Locate the cell with the specified text and output its [X, Y] center coordinate. 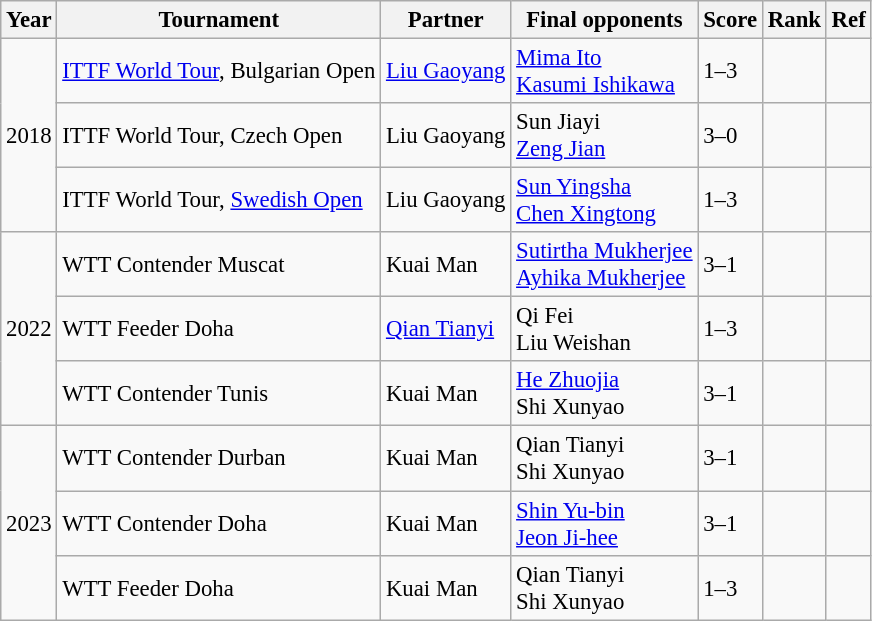
Qi FeiLiu Weishan [604, 330]
Sutirtha MukherjeeAyhika Mukherjee [604, 264]
WTT Contender Tunis [219, 394]
WTT Contender Durban [219, 458]
Sun Jiayi Zeng Jian [604, 136]
Qian Tianyi [446, 330]
2022 [29, 329]
He ZhuojiaShi Xunyao [604, 394]
2018 [29, 136]
Partner [446, 20]
Rank [794, 20]
Shin Yu-binJeon Ji-hee [604, 524]
WTT Contender Muscat [219, 264]
Final opponents [604, 20]
Mima ItoKasumi Ishikawa [604, 72]
3–0 [730, 136]
ITTF World Tour, Czech Open [219, 136]
Year [29, 20]
Score [730, 20]
Tournament [219, 20]
Sun YingshaChen Xingtong [604, 200]
Ref [848, 20]
WTT Contender Doha [219, 524]
ITTF World Tour, Bulgarian Open [219, 72]
ITTF World Tour, Swedish Open [219, 200]
2023 [29, 523]
